Scan for the cell matching the given text and deliver its (X, Y) coordinate at center. 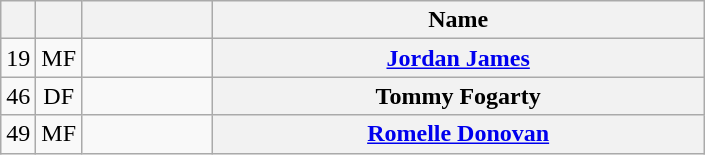
Jordan James (458, 58)
49 (18, 134)
Romelle Donovan (458, 134)
19 (18, 58)
Name (458, 20)
DF (59, 96)
46 (18, 96)
Tommy Fogarty (458, 96)
